Extract the [X, Y] coordinate from the center of the cell holding the provided text.  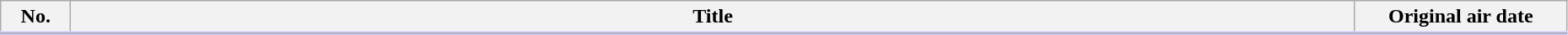
Original air date [1461, 17]
No. [35, 17]
Title [713, 17]
